Detect which cell encompasses the target text, then output its [x, y] center coordinate. 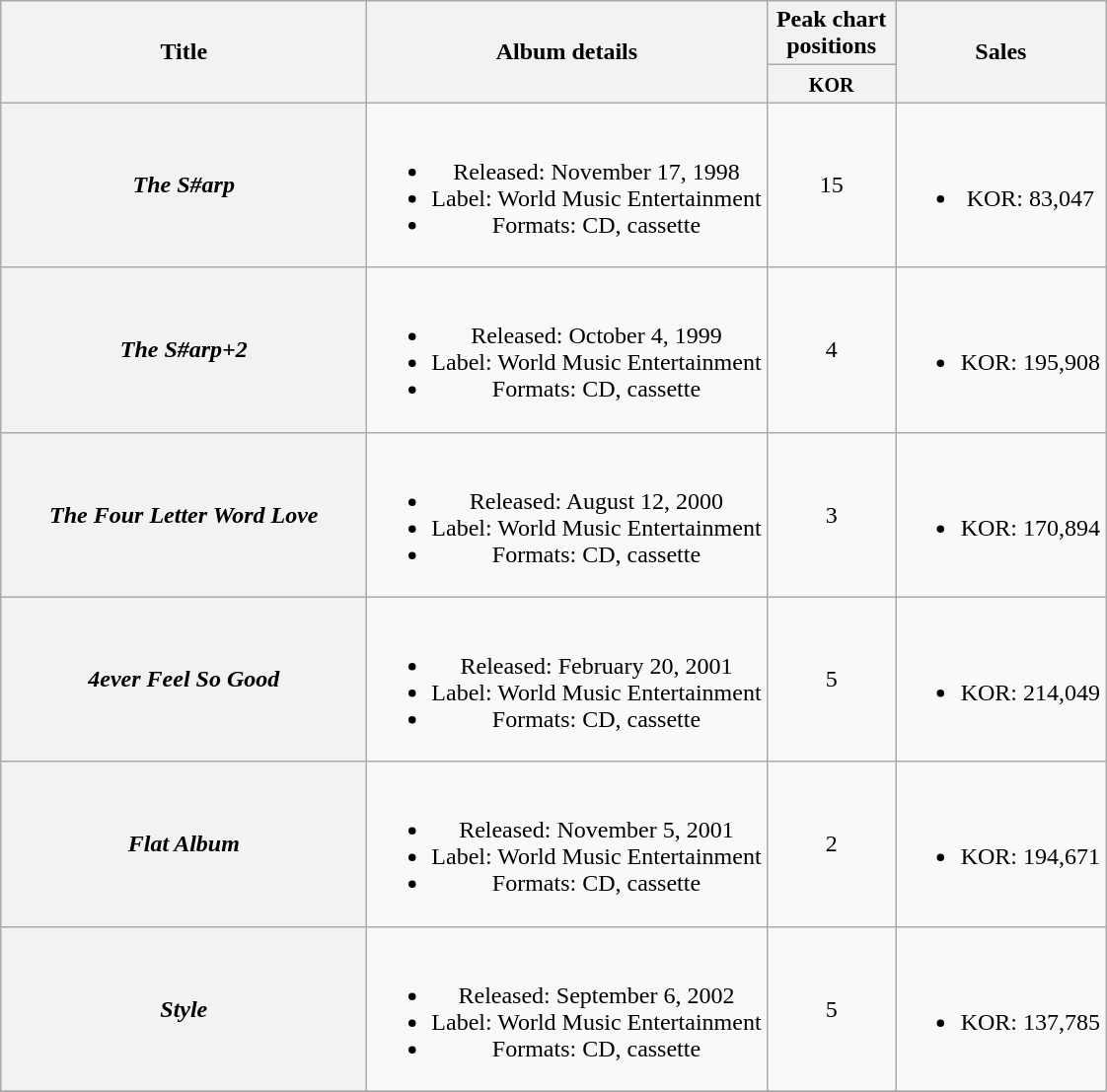
Released: February 20, 2001Label: World Music EntertainmentFormats: CD, cassette [566, 679]
Title [184, 51]
15 [831, 185]
Released: November 17, 1998Label: World Music EntertainmentFormats: CD, cassette [566, 185]
Flat Album [184, 844]
Style [184, 1008]
KOR: 214,049 [1000, 679]
3 [831, 515]
KOR: 195,908 [1000, 349]
2 [831, 844]
KOR: 170,894 [1000, 515]
Sales [1000, 51]
The S#arp+2 [184, 349]
Released: August 12, 2000Label: World Music EntertainmentFormats: CD, cassette [566, 515]
Released: September 6, 2002Label: World Music EntertainmentFormats: CD, cassette [566, 1008]
Released: October 4, 1999Label: World Music EntertainmentFormats: CD, cassette [566, 349]
4ever Feel So Good [184, 679]
KOR: 194,671 [1000, 844]
Peak chart positions [831, 34]
The Four Letter Word Love [184, 515]
KOR: 83,047 [1000, 185]
KOR: 137,785 [1000, 1008]
Album details [566, 51]
Released: November 5, 2001Label: World Music EntertainmentFormats: CD, cassette [566, 844]
4 [831, 349]
KOR [831, 84]
The S#arp [184, 185]
